For the text-containing cell, return its midpoint in (x, y) coordinate format. 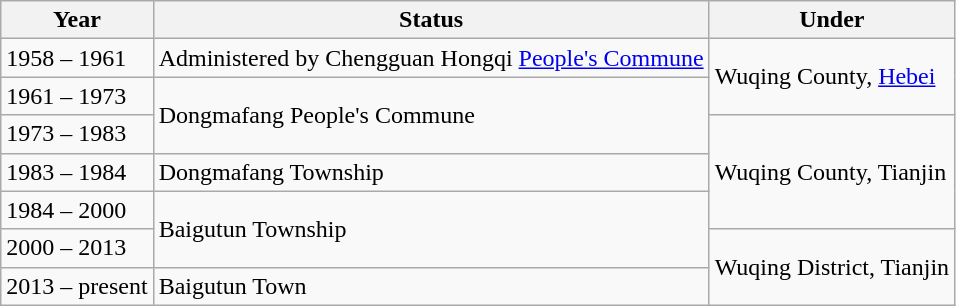
Administered by Chengguan Hongqi People's Commune (431, 58)
2013 – present (77, 286)
Dongmafang People's Commune (431, 115)
2000 – 2013 (77, 248)
Under (832, 20)
1973 – 1983 (77, 134)
1961 – 1973 (77, 96)
Dongmafang Township (431, 172)
1984 – 2000 (77, 210)
Baigutun Township (431, 229)
Status (431, 20)
1958 – 1961 (77, 58)
Wuqing District, Tianjin (832, 267)
Baigutun Town (431, 286)
Wuqing County, Tianjin (832, 172)
1983 – 1984 (77, 172)
Wuqing County, Hebei (832, 77)
Year (77, 20)
